Locate the cell with the specified text and output its [X, Y] center coordinate. 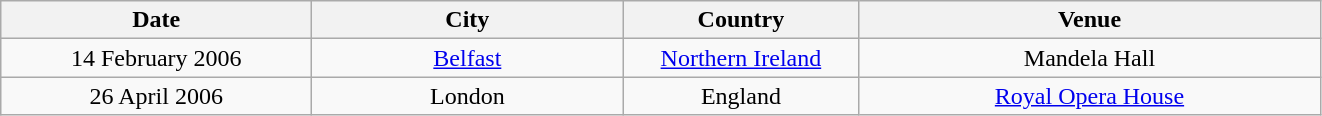
Venue [1090, 20]
Northern Ireland [741, 58]
26 April 2006 [156, 96]
Royal Opera House [1090, 96]
City [468, 20]
England [741, 96]
14 February 2006 [156, 58]
Country [741, 20]
Date [156, 20]
London [468, 96]
Mandela Hall [1090, 58]
Belfast [468, 58]
